For the text-containing cell, return its midpoint in (X, Y) coordinate format. 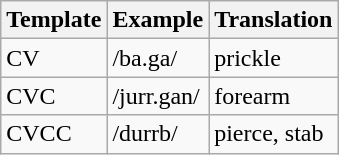
forearm (274, 96)
Translation (274, 20)
/ba.ga/ (158, 58)
/jurr.gan/ (158, 96)
Example (158, 20)
CV (54, 58)
prickle (274, 58)
Template (54, 20)
CVC (54, 96)
pierce, stab (274, 134)
/durrb/ (158, 134)
CVCC (54, 134)
